Scan for the cell matching the given text and deliver its [x, y] coordinate at center. 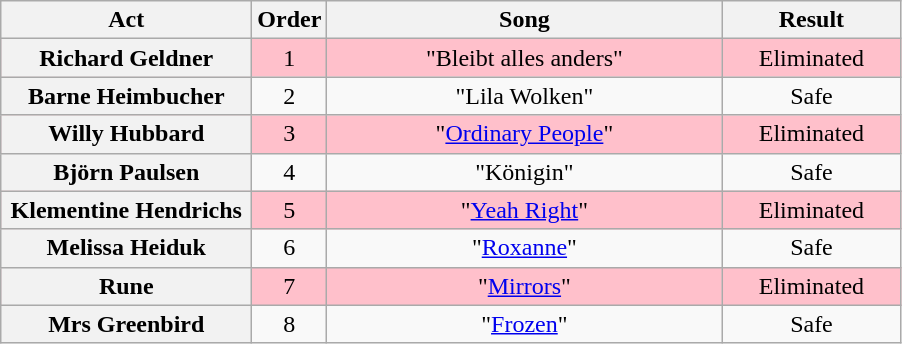
1 [290, 58]
Klementine Hendrichs [126, 210]
"Königin" [524, 172]
Mrs Greenbird [126, 324]
"Roxanne" [524, 248]
"Yeah Right" [524, 210]
3 [290, 134]
"Mirrors" [524, 286]
8 [290, 324]
Song [524, 20]
"Bleibt alles anders" [524, 58]
6 [290, 248]
Richard Geldner [126, 58]
"Ordinary People" [524, 134]
Act [126, 20]
"Frozen" [524, 324]
Melissa Heiduk [126, 248]
"Lila Wolken" [524, 96]
7 [290, 286]
Result [812, 20]
5 [290, 210]
2 [290, 96]
Rune [126, 286]
Order [290, 20]
Willy Hubbard [126, 134]
Barne Heimbucher [126, 96]
Björn Paulsen [126, 172]
4 [290, 172]
